Return the (X, Y) coordinate for the center point of the cell that contains the specified text.  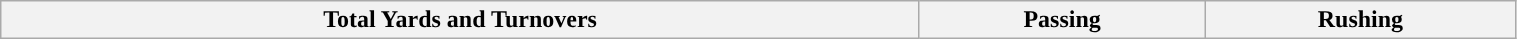
Rushing (1360, 20)
Total Yards and Turnovers (460, 20)
Passing (1062, 20)
